Identify which cell holds the provided text, then report its [X, Y] central coordinate. 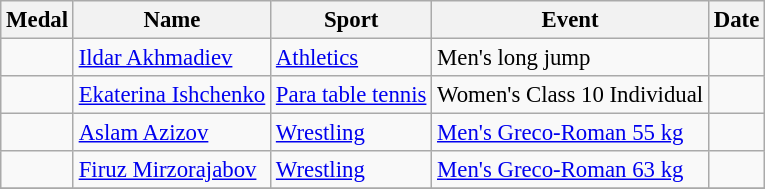
Men's long jump [570, 58]
Men's Greco-Roman 55 kg [570, 133]
Women's Class 10 Individual [570, 95]
Medal [38, 20]
Sport [352, 20]
Name [172, 20]
Aslam Azizov [172, 133]
Ildar Akhmadiev [172, 58]
Event [570, 20]
Para table tennis [352, 95]
Men's Greco-Roman 63 kg [570, 170]
Date [736, 20]
Firuz Mirzorajabov [172, 170]
Athletics [352, 58]
Ekaterina Ishchenko [172, 95]
